Extract the [x, y] coordinate from the center of the cell holding the provided text.  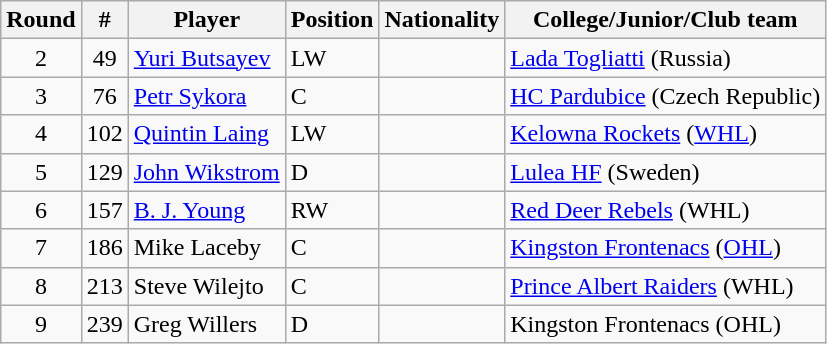
4 [41, 134]
Red Deer Rebels (WHL) [666, 210]
9 [41, 324]
102 [104, 134]
Player [206, 20]
College/Junior/Club team [666, 20]
Position [332, 20]
Lada Togliatti (Russia) [666, 58]
5 [41, 172]
Greg Willers [206, 324]
RW [332, 210]
76 [104, 96]
2 [41, 58]
Prince Albert Raiders (WHL) [666, 286]
213 [104, 286]
8 [41, 286]
129 [104, 172]
Mike Laceby [206, 248]
HC Pardubice (Czech Republic) [666, 96]
Kelowna Rockets (WHL) [666, 134]
Steve Wilejto [206, 286]
6 [41, 210]
Yuri Butsayev [206, 58]
John Wikstrom [206, 172]
3 [41, 96]
Round [41, 20]
157 [104, 210]
186 [104, 248]
Lulea HF (Sweden) [666, 172]
239 [104, 324]
Quintin Laing [206, 134]
Petr Sykora [206, 96]
7 [41, 248]
B. J. Young [206, 210]
Nationality [442, 20]
# [104, 20]
49 [104, 58]
